Identify which cell holds the provided text, then report its (X, Y) central coordinate. 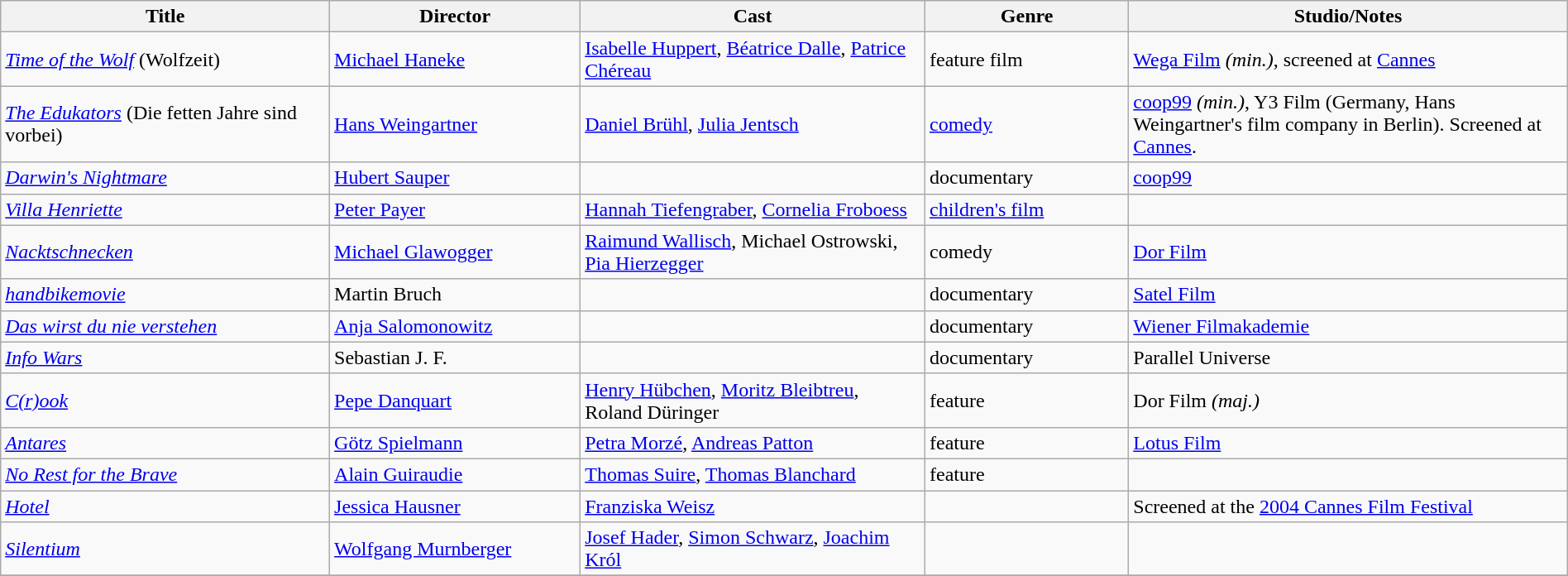
Genre (1026, 17)
Studio/Notes (1348, 17)
Hans Weingartner (455, 124)
Hannah Tiefengraber, Cornelia Froboess (753, 209)
Silentium (165, 550)
Petra Morzé, Andreas Patton (753, 443)
The Edukators (Die fetten Jahre sind vorbei) (165, 124)
handbikemovie (165, 295)
Hubert Sauper (455, 178)
Dor Film (1348, 252)
Villa Henriette (165, 209)
Dor Film (maj.) (1348, 401)
Satel Film (1348, 295)
Alain Guiraudie (455, 474)
Martin Bruch (455, 295)
Director (455, 17)
Lotus Film (1348, 443)
No Rest for the Brave (165, 474)
Parallel Universe (1348, 358)
Sebastian J. F. (455, 358)
Info Wars (165, 358)
Isabelle Huppert, Béatrice Dalle, Patrice Chéreau (753, 60)
Josef Hader, Simon Schwarz, Joachim Król (753, 550)
C(r)ook (165, 401)
Michael Haneke (455, 60)
Götz Spielmann (455, 443)
Daniel Brühl, Julia Jentsch (753, 124)
Darwin's Nightmare (165, 178)
Wiener Filmakademie (1348, 326)
Screened at the 2004 Cannes Film Festival (1348, 506)
Title (165, 17)
Pepe Danquart (455, 401)
Henry Hübchen, Moritz Bleibtreu, Roland Düringer (753, 401)
coop99 (1348, 178)
children's film (1026, 209)
Jessica Hausner (455, 506)
Anja Salomonowitz (455, 326)
Hotel (165, 506)
Thomas Suire, Thomas Blanchard (753, 474)
Nacktschnecken (165, 252)
Peter Payer (455, 209)
Time of the Wolf (Wolfzeit) (165, 60)
feature film (1026, 60)
Das wirst du nie verstehen (165, 326)
Wega Film (min.), screened at Cannes (1348, 60)
Michael Glawogger (455, 252)
Franziska Weisz (753, 506)
Cast (753, 17)
Raimund Wallisch, Michael Ostrowski, Pia Hierzegger (753, 252)
Antares (165, 443)
coop99 (min.), Y3 Film (Germany, Hans Weingartner's film company in Berlin). Screened at Cannes. (1348, 124)
Wolfgang Murnberger (455, 550)
